For the text-containing cell, return its midpoint in (x, y) coordinate format. 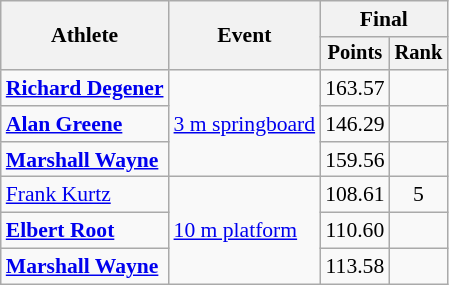
110.60 (354, 231)
Frank Kurtz (85, 195)
163.57 (354, 88)
Final (384, 19)
Richard Degener (85, 88)
Event (245, 36)
10 m platform (245, 230)
5 (419, 195)
Rank (419, 54)
Alan Greene (85, 124)
113.58 (354, 267)
108.61 (354, 195)
3 m springboard (245, 124)
Elbert Root (85, 231)
Points (354, 54)
159.56 (354, 160)
Athlete (85, 36)
146.29 (354, 124)
